Return (x, y) of the center of cell containing provided text 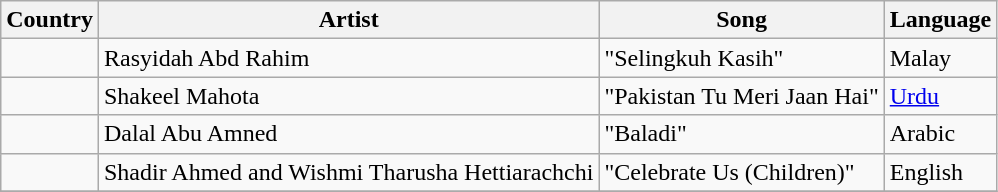
Country (50, 20)
Artist (348, 20)
Arabic (940, 134)
Shakeel Mahota (348, 96)
"Selingkuh Kasih" (742, 58)
Dalal Abu Amned (348, 134)
English (940, 172)
Shadir Ahmed and Wishmi Tharusha Hettiarachchi (348, 172)
Malay (940, 58)
"Pakistan Tu Meri Jaan Hai" (742, 96)
"Baladi" (742, 134)
Language (940, 20)
"Celebrate Us (Children)" (742, 172)
Rasyidah Abd Rahim (348, 58)
Urdu (940, 96)
Song (742, 20)
